Output the (x, y) coordinate of the center of the cell containing the given text.  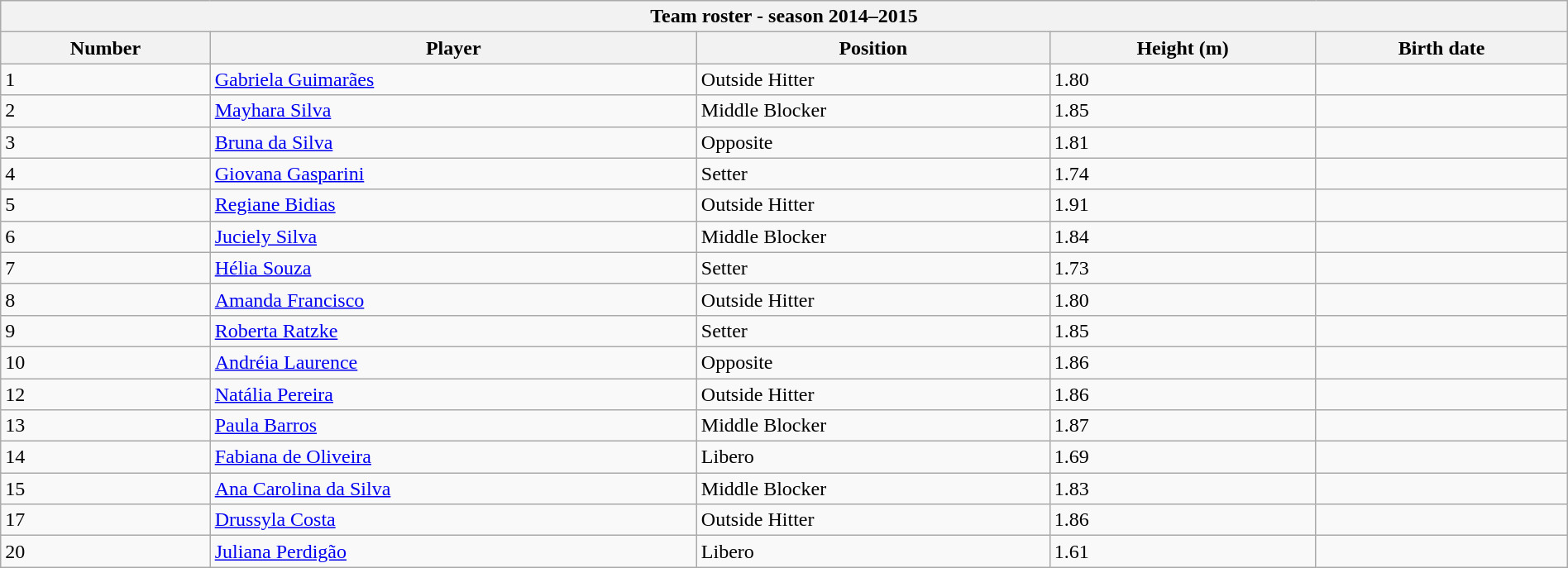
1.69 (1183, 457)
5 (106, 205)
1.87 (1183, 426)
Natália Pereira (453, 394)
8 (106, 299)
Team roster - season 2014–2015 (784, 17)
1.91 (1183, 205)
3 (106, 142)
Position (873, 48)
Birth date (1441, 48)
2 (106, 111)
1.81 (1183, 142)
Amanda Francisco (453, 299)
Regiane Bidias (453, 205)
13 (106, 426)
Bruna da Silva (453, 142)
Andréia Laurence (453, 362)
6 (106, 236)
1.61 (1183, 551)
Juciely Silva (453, 236)
Roberta Ratzke (453, 331)
15 (106, 489)
12 (106, 394)
Drussyla Costa (453, 520)
Juliana Perdigão (453, 551)
1.74 (1183, 174)
Paula Barros (453, 426)
Fabiana de Oliveira (453, 457)
Mayhara Silva (453, 111)
17 (106, 520)
1.84 (1183, 236)
7 (106, 268)
4 (106, 174)
10 (106, 362)
20 (106, 551)
9 (106, 331)
Height (m) (1183, 48)
Player (453, 48)
1 (106, 79)
Giovana Gasparini (453, 174)
14 (106, 457)
Ana Carolina da Silva (453, 489)
Gabriela Guimarães (453, 79)
1.73 (1183, 268)
1.83 (1183, 489)
Number (106, 48)
Hélia Souza (453, 268)
